Output the (X, Y) coordinate of the center of the cell containing the given text.  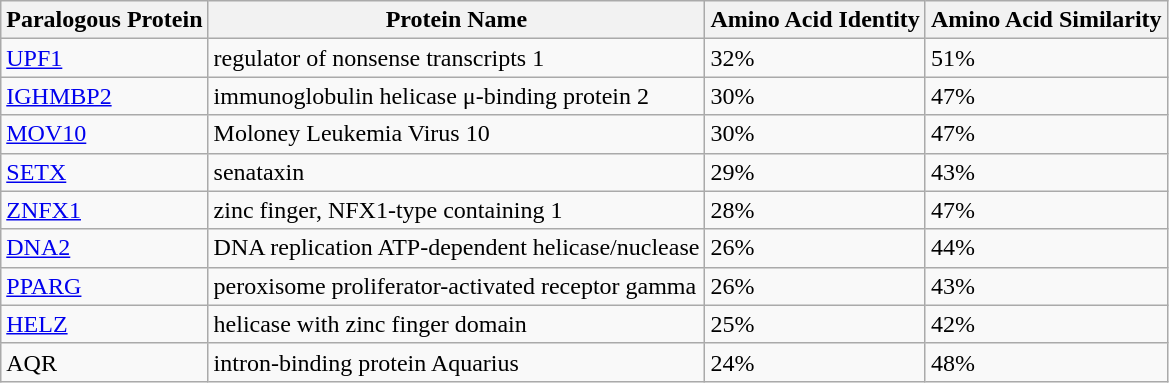
AQR (104, 362)
24% (815, 362)
28% (815, 210)
IGHMBP2 (104, 96)
Amino Acid Identity (815, 20)
helicase with zinc finger domain (456, 324)
32% (815, 58)
25% (815, 324)
peroxisome proliferator-activated receptor gamma (456, 286)
DNA2 (104, 248)
senataxin (456, 172)
42% (1046, 324)
PPARG (104, 286)
DNA replication ATP-dependent helicase/nuclease (456, 248)
HELZ (104, 324)
48% (1046, 362)
Amino Acid Similarity (1046, 20)
Protein Name (456, 20)
SETX (104, 172)
44% (1046, 248)
Paralogous Protein (104, 20)
29% (815, 172)
regulator of nonsense transcripts 1 (456, 58)
Moloney Leukemia Virus 10 (456, 134)
MOV10 (104, 134)
ZNFX1 (104, 210)
immunoglobulin helicase μ-binding protein 2 (456, 96)
UPF1 (104, 58)
51% (1046, 58)
zinc finger, NFX1-type containing 1 (456, 210)
intron-binding protein Aquarius (456, 362)
